Extract the [X, Y] coordinate from the center of the cell holding the provided text.  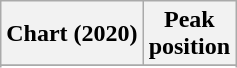
Chart (2020) [72, 34]
Peakposition [189, 34]
